Provide the (x, y) coordinate of the cell's center where the given text is located.  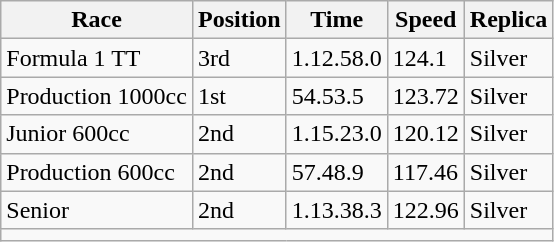
123.72 (426, 96)
Position (239, 20)
3rd (239, 58)
122.96 (426, 210)
57.48.9 (336, 172)
1.13.38.3 (336, 210)
54.53.5 (336, 96)
Senior (97, 210)
1st (239, 96)
117.46 (426, 172)
124.1 (426, 58)
120.12 (426, 134)
Formula 1 TT (97, 58)
1.12.58.0 (336, 58)
Junior 600cc (97, 134)
Race (97, 20)
Replica (508, 20)
Production 600cc (97, 172)
Time (336, 20)
Production 1000cc (97, 96)
Speed (426, 20)
1.15.23.0 (336, 134)
